Pinpoint the cell where the given text exists, returning its (x, y) midpoint coordinate. 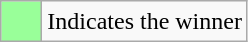
Indicates the winner (145, 22)
